For the text-containing cell, return its midpoint in (x, y) coordinate format. 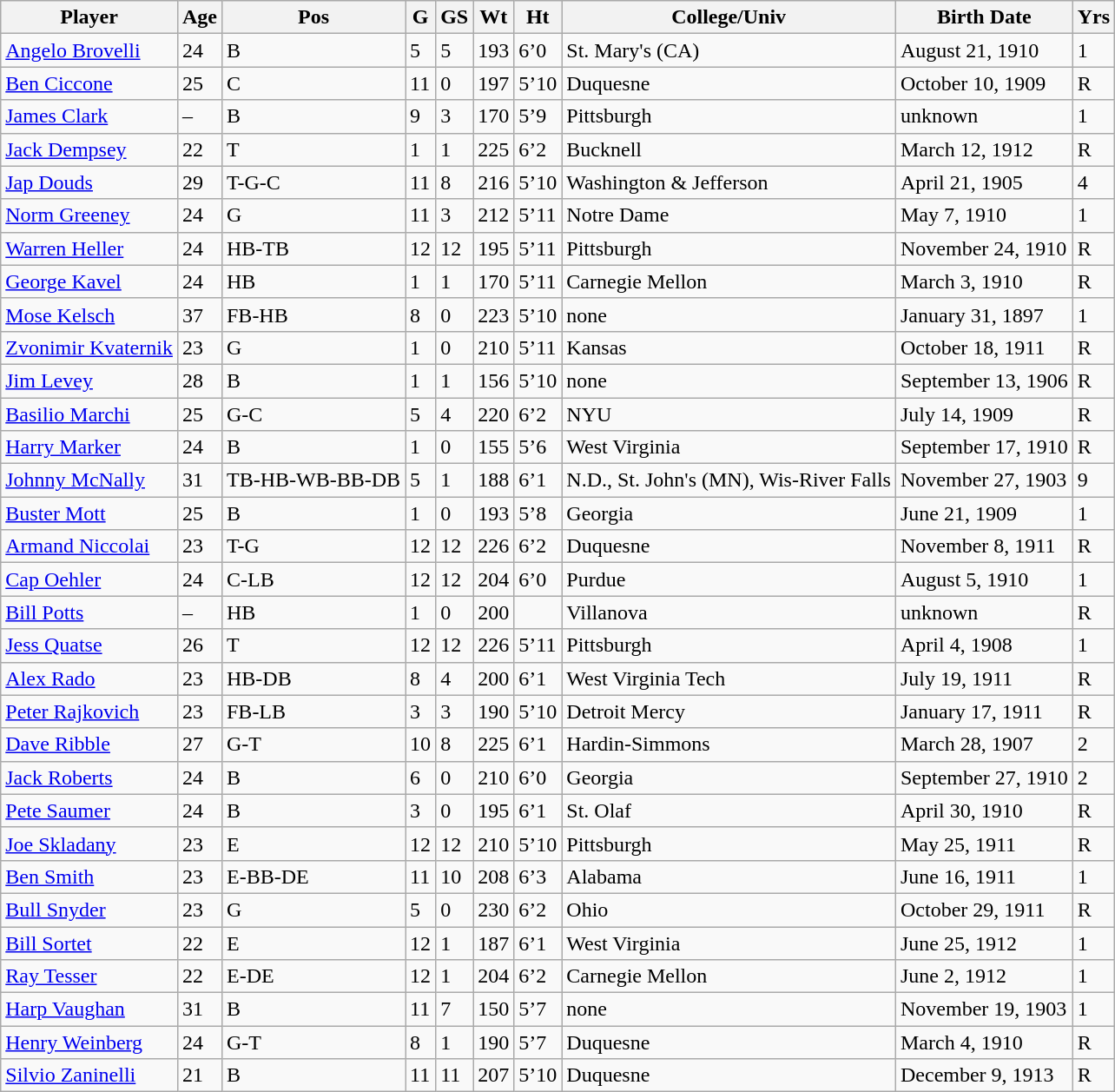
Bill Potts (89, 612)
28 (200, 381)
Player (89, 17)
188 (493, 480)
November 24, 1910 (984, 248)
N.D., St. John's (MN), Wis-River Falls (729, 480)
TB-HB-WB-BB-DB (313, 480)
Birth Date (984, 17)
January 31, 1897 (984, 314)
June 16, 1911 (984, 877)
7 (455, 1009)
Jap Douds (89, 182)
Alex Rado (89, 678)
Joe Skladany (89, 844)
6’3 (538, 877)
FB-LB (313, 711)
St. Mary's (CA) (729, 50)
June 21, 1909 (984, 513)
Henry Weinberg (89, 1042)
Jess Quatse (89, 645)
Purdue (729, 579)
Johnny McNally (89, 480)
Hardin-Simmons (729, 745)
Cap Oehler (89, 579)
December 9, 1913 (984, 1075)
April 30, 1910 (984, 811)
James Clark (89, 116)
March 3, 1910 (984, 281)
208 (493, 877)
Mose Kelsch (89, 314)
Armand Niccolai (89, 546)
Basilio Marchi (89, 414)
Buster Mott (89, 513)
Norm Greeney (89, 215)
April 4, 1908 (984, 645)
Age (200, 17)
FB-HB (313, 314)
T-G (313, 546)
Harp Vaughan (89, 1009)
207 (493, 1075)
Pete Saumer (89, 811)
21 (200, 1075)
June 25, 1912 (984, 943)
Peter Rajkovich (89, 711)
May 7, 1910 (984, 215)
Dave Ribble (89, 745)
Wt (493, 17)
Warren Heller (89, 248)
GS (455, 17)
Ht (538, 17)
October 18, 1911 (984, 347)
5’6 (538, 447)
October 29, 1911 (984, 910)
Ben Ciccone (89, 83)
Angelo Brovelli (89, 50)
September 17, 1910 (984, 447)
November 19, 1903 (984, 1009)
Ohio (729, 910)
NYU (729, 414)
June 2, 1912 (984, 976)
August 21, 1910 (984, 50)
Alabama (729, 877)
January 17, 1911 (984, 711)
Jim Levey (89, 381)
E-BB-DE (313, 877)
C (313, 83)
July 14, 1909 (984, 414)
27 (200, 745)
Jack Dempsey (89, 149)
Ray Tesser (89, 976)
220 (493, 414)
187 (493, 943)
March 4, 1910 (984, 1042)
West Virginia Tech (729, 678)
T-G-C (313, 182)
Kansas (729, 347)
Ben Smith (89, 877)
November 27, 1903 (984, 480)
St. Olaf (729, 811)
Detroit Mercy (729, 711)
College/Univ (729, 17)
September 13, 1906 (984, 381)
E-DE (313, 976)
August 5, 1910 (984, 579)
Silvio Zaninelli (89, 1075)
150 (493, 1009)
Zvonimir Kvaternik (89, 347)
Bill Sortet (89, 943)
HB-TB (313, 248)
G-C (313, 414)
Bull Snyder (89, 910)
223 (493, 314)
April 21, 1905 (984, 182)
6 (420, 778)
Yrs (1093, 17)
Villanova (729, 612)
November 8, 1911 (984, 546)
216 (493, 182)
29 (200, 182)
October 10, 1909 (984, 83)
156 (493, 381)
March 28, 1907 (984, 745)
Bucknell (729, 149)
5’9 (538, 116)
Jack Roberts (89, 778)
26 (200, 645)
Harry Marker (89, 447)
Washington & Jefferson (729, 182)
September 27, 1910 (984, 778)
197 (493, 83)
5’8 (538, 513)
155 (493, 447)
March 12, 1912 (984, 149)
July 19, 1911 (984, 678)
Notre Dame (729, 215)
May 25, 1911 (984, 844)
Pos (313, 17)
212 (493, 215)
George Kavel (89, 281)
C-LB (313, 579)
37 (200, 314)
HB-DB (313, 678)
230 (493, 910)
